From the cell containing the given text, extract its center point as [x, y] coordinate. 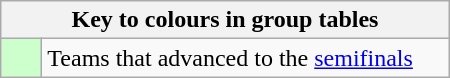
Teams that advanced to the semifinals [246, 58]
Key to colours in group tables [225, 20]
